Extract the [X, Y] coordinate from the center of the cell holding the provided text.  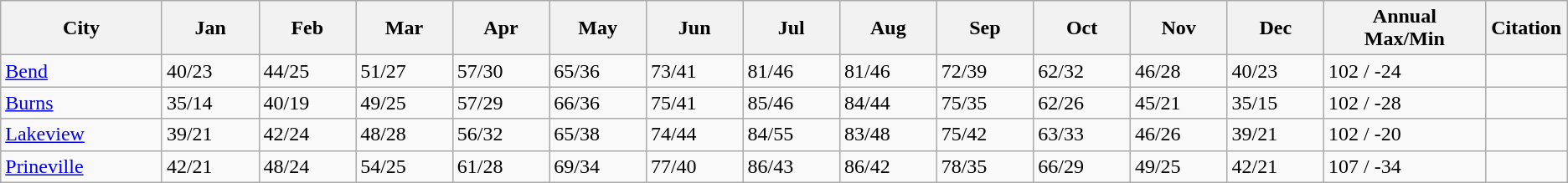
65/38 [598, 135]
86/42 [889, 166]
62/32 [1082, 71]
Aug [889, 28]
45/21 [1179, 103]
Feb [307, 28]
63/33 [1082, 135]
Apr [501, 28]
46/26 [1179, 135]
48/24 [307, 166]
61/28 [501, 166]
69/34 [598, 166]
35/15 [1276, 103]
75/35 [985, 103]
73/41 [694, 71]
Jul [792, 28]
Oct [1082, 28]
57/29 [501, 103]
46/28 [1179, 71]
102 / -20 [1406, 135]
102 / -28 [1406, 103]
40/19 [307, 103]
75/41 [694, 103]
83/48 [889, 135]
48/28 [405, 135]
86/43 [792, 166]
84/55 [792, 135]
56/32 [501, 135]
44/25 [307, 71]
75/42 [985, 135]
62/26 [1082, 103]
57/30 [501, 71]
51/27 [405, 71]
66/29 [1082, 166]
74/44 [694, 135]
66/36 [598, 103]
Nov [1179, 28]
Jan [210, 28]
54/25 [405, 166]
Burns [82, 103]
78/35 [985, 166]
Citation [1526, 28]
72/39 [985, 71]
Bend [82, 71]
Prineville [82, 166]
77/40 [694, 166]
Lakeview [82, 135]
City [82, 28]
65/36 [598, 71]
84/44 [889, 103]
Sep [985, 28]
107 / -34 [1406, 166]
42/24 [307, 135]
102 / -24 [1406, 71]
Dec [1276, 28]
35/14 [210, 103]
May [598, 28]
Jun [694, 28]
85/46 [792, 103]
AnnualMax/Min [1406, 28]
Mar [405, 28]
